Determine the (x, y) coordinate at the center of the cell enclosing the given text.  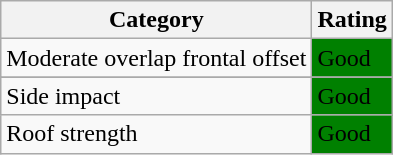
Moderate overlap frontal offset (156, 58)
Roof strength (156, 134)
Category (156, 20)
Rating (352, 20)
Side impact (156, 96)
